Return the (X, Y) coordinate for the center point of the cell that contains the specified text.  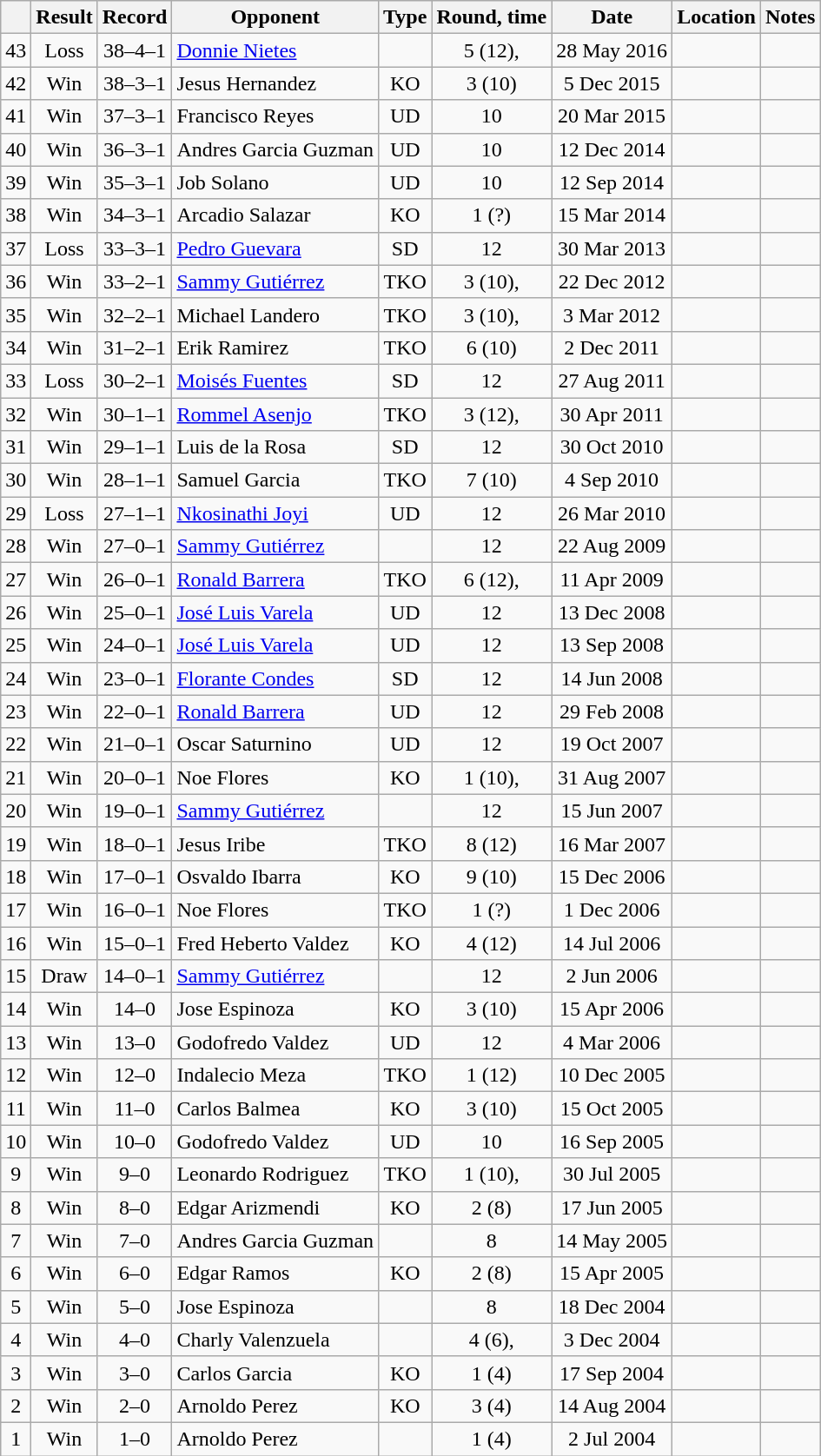
14 May 2005 (612, 1241)
Result (64, 17)
13 Sep 2008 (612, 645)
17 Jun 2005 (612, 1208)
Leonardo Rodriguez (275, 1175)
13 Dec 2008 (612, 612)
14 (16, 1009)
17 Sep 2004 (612, 1373)
2 (16, 1406)
17 (16, 910)
26 (16, 612)
37–3–1 (135, 116)
11 Apr 2009 (612, 579)
33–2–1 (135, 281)
15 Apr 2005 (612, 1274)
Round, time (492, 17)
13–0 (135, 1042)
8–0 (135, 1208)
9 (16, 1175)
Donnie Nietes (275, 50)
20 Mar 2015 (612, 116)
20–0–1 (135, 778)
27–1–1 (135, 513)
23 (16, 711)
29 (16, 513)
5 (16, 1307)
16 (16, 943)
Michael Landero (275, 314)
27 Aug 2011 (612, 381)
3–0 (135, 1373)
3 (4) (492, 1406)
1–0 (135, 1439)
6 (12), (492, 579)
18 Dec 2004 (612, 1307)
19 Oct 2007 (612, 745)
33–3–1 (135, 248)
13 (16, 1042)
4 Mar 2006 (612, 1042)
4 (12) (492, 943)
30–1–1 (135, 414)
10 Dec 2005 (612, 1075)
11–0 (135, 1109)
38 (16, 215)
15 Oct 2005 (612, 1109)
35–3–1 (135, 182)
Moisés Fuentes (275, 381)
5 (12), (492, 50)
34–3–1 (135, 215)
10–0 (135, 1142)
31 Aug 2007 (612, 778)
4 (16, 1340)
Record (135, 17)
Date (612, 17)
14 Jul 2006 (612, 943)
Erik Ramirez (275, 347)
18 (16, 877)
36–3–1 (135, 149)
9 (10) (492, 877)
42 (16, 83)
27–0–1 (135, 546)
30 (16, 480)
19 (16, 844)
Samuel Garcia (275, 480)
Oscar Saturnino (275, 745)
22–0–1 (135, 711)
15–0–1 (135, 943)
Florante Condes (275, 678)
Edgar Ramos (275, 1274)
Fred Heberto Valdez (275, 943)
36 (16, 281)
14 Aug 2004 (612, 1406)
Charly Valenzuela (275, 1340)
14–0 (135, 1009)
11 (16, 1109)
6 (16, 1274)
28–1–1 (135, 480)
1 (12) (492, 1075)
2 Jul 2004 (612, 1439)
4–0 (135, 1340)
1 (16, 1439)
Rommel Asenjo (275, 414)
15 Dec 2006 (612, 877)
12 Sep 2014 (612, 182)
Jesus Hernandez (275, 83)
Draw (64, 976)
26 Mar 2010 (612, 513)
30 Mar 2013 (612, 248)
16 Sep 2005 (612, 1142)
6 (10) (492, 347)
16 Mar 2007 (612, 844)
41 (16, 116)
Carlos Garcia (275, 1373)
2–0 (135, 1406)
38–3–1 (135, 83)
28 (16, 546)
22 Aug 2009 (612, 546)
Type (405, 17)
30 Jul 2005 (612, 1175)
26–0–1 (135, 579)
Arcadio Salazar (275, 215)
3 (16, 1373)
31 (16, 447)
Luis de la Rosa (275, 447)
37 (16, 248)
28 May 2016 (612, 50)
20 (16, 811)
29–1–1 (135, 447)
15 Apr 2006 (612, 1009)
32 (16, 414)
Job Solano (275, 182)
24–0–1 (135, 645)
8 (12) (492, 844)
2 Dec 2011 (612, 347)
43 (16, 50)
7–0 (135, 1241)
22 Dec 2012 (612, 281)
4 (6), (492, 1340)
14 Jun 2008 (612, 678)
2 Jun 2006 (612, 976)
1 Dec 2006 (612, 910)
21 (16, 778)
30–2–1 (135, 381)
24 (16, 678)
25 (16, 645)
25–0–1 (135, 612)
15 Mar 2014 (612, 215)
29 Feb 2008 (612, 711)
Notes (790, 17)
Indalecio Meza (275, 1075)
12 Dec 2014 (612, 149)
3 Dec 2004 (612, 1340)
4 Sep 2010 (612, 480)
Osvaldo Ibarra (275, 877)
21–0–1 (135, 745)
14–0–1 (135, 976)
19–0–1 (135, 811)
31–2–1 (135, 347)
Jesus Iribe (275, 844)
Pedro Guevara (275, 248)
Carlos Balmea (275, 1109)
6–0 (135, 1274)
Location (717, 17)
Nkosinathi Joyi (275, 513)
30 Oct 2010 (612, 447)
5–0 (135, 1307)
7 (10) (492, 480)
22 (16, 745)
27 (16, 579)
15 Jun 2007 (612, 811)
34 (16, 347)
17–0–1 (135, 877)
Opponent (275, 17)
Edgar Arizmendi (275, 1208)
30 Apr 2011 (612, 414)
3 (12), (492, 414)
18–0–1 (135, 844)
9–0 (135, 1175)
33 (16, 381)
7 (16, 1241)
39 (16, 182)
23–0–1 (135, 678)
38–4–1 (135, 50)
32–2–1 (135, 314)
15 (16, 976)
35 (16, 314)
5 Dec 2015 (612, 83)
40 (16, 149)
12–0 (135, 1075)
3 Mar 2012 (612, 314)
Francisco Reyes (275, 116)
16–0–1 (135, 910)
